Output the [X, Y] coordinate of the center of the cell containing the given text.  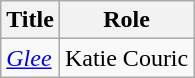
Role [126, 20]
Title [30, 20]
Katie Couric [126, 58]
Glee [30, 58]
